Identify which cell holds the provided text, then report its [x, y] central coordinate. 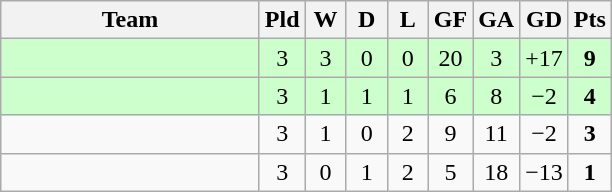
L [408, 20]
GF [450, 20]
8 [496, 96]
Pts [590, 20]
D [366, 20]
Pld [282, 20]
Team [130, 20]
6 [450, 96]
4 [590, 96]
18 [496, 172]
11 [496, 134]
20 [450, 58]
GA [496, 20]
W [326, 20]
+17 [544, 58]
−13 [544, 172]
5 [450, 172]
GD [544, 20]
